Identify which cell holds the provided text, then report its [X, Y] central coordinate. 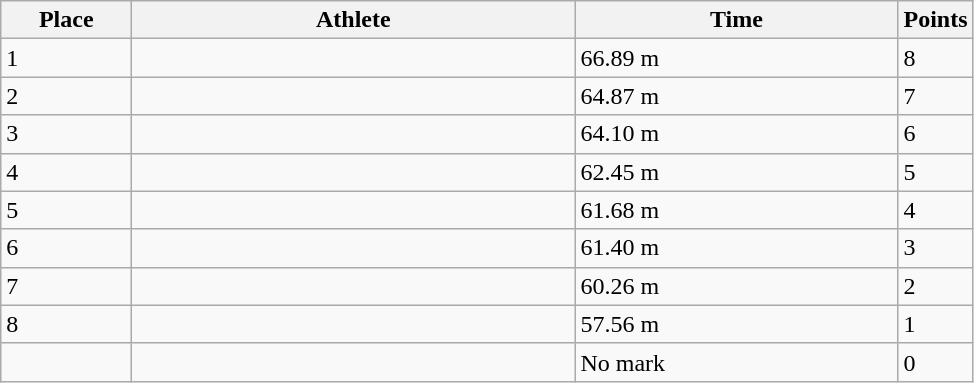
60.26 m [736, 286]
Points [936, 20]
Place [66, 20]
Time [736, 20]
61.40 m [736, 248]
64.10 m [736, 134]
61.68 m [736, 210]
No mark [736, 362]
Athlete [354, 20]
62.45 m [736, 172]
66.89 m [736, 58]
0 [936, 362]
64.87 m [736, 96]
57.56 m [736, 324]
